Extract the (x, y) coordinate from the center of the cell holding the provided text.  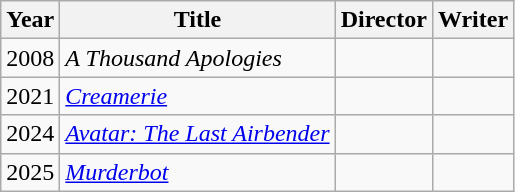
Year (30, 20)
Murderbot (198, 172)
2008 (30, 58)
A Thousand Apologies (198, 58)
Director (384, 20)
2024 (30, 134)
Creamerie (198, 96)
2021 (30, 96)
2025 (30, 172)
Writer (472, 20)
Title (198, 20)
Avatar: The Last Airbender (198, 134)
